Identify which cell holds the provided text, then report its (X, Y) central coordinate. 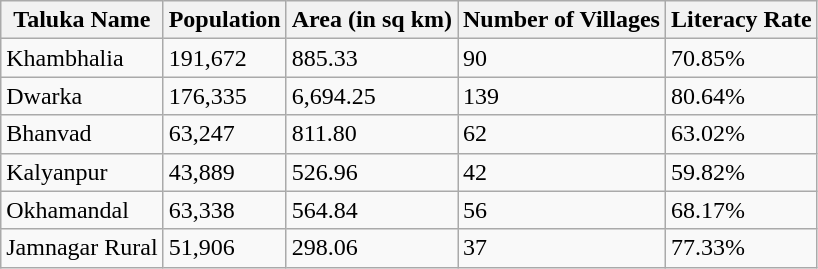
298.06 (372, 248)
564.84 (372, 210)
6,694.25 (372, 96)
42 (562, 172)
Literacy Rate (741, 20)
Khambhalia (82, 58)
62 (562, 134)
139 (562, 96)
43,889 (224, 172)
Taluka Name (82, 20)
Jamnagar Rural (82, 248)
37 (562, 248)
63,247 (224, 134)
526.96 (372, 172)
70.85% (741, 58)
90 (562, 58)
811.80 (372, 134)
63.02% (741, 134)
59.82% (741, 172)
Okhamandal (82, 210)
Dwarka (82, 96)
77.33% (741, 248)
Area (in sq km) (372, 20)
51,906 (224, 248)
176,335 (224, 96)
885.33 (372, 58)
Population (224, 20)
191,672 (224, 58)
56 (562, 210)
63,338 (224, 210)
80.64% (741, 96)
Bhanvad (82, 134)
Kalyanpur (82, 172)
Number of Villages (562, 20)
68.17% (741, 210)
